Find where the given text appears and provide that cell's center as [X, Y] coordinate. 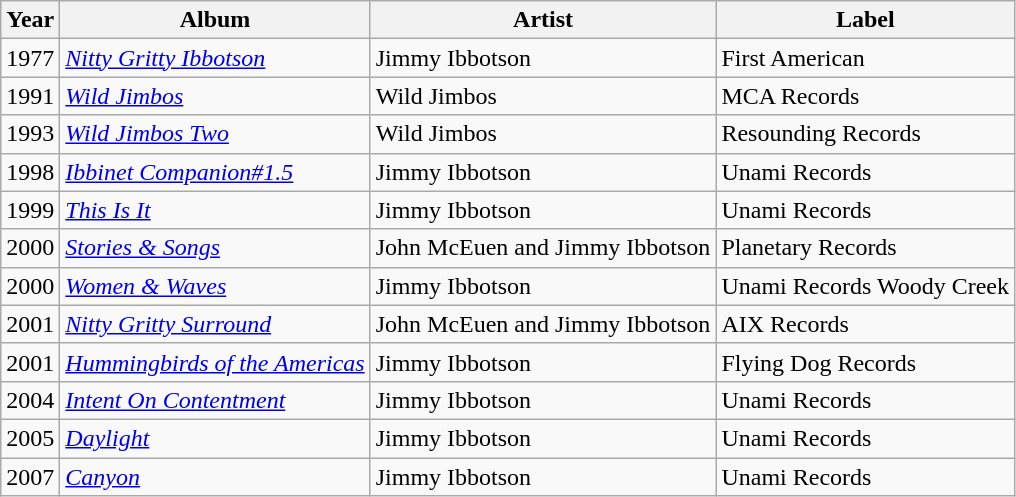
Nitty Gritty Surround [215, 324]
Album [215, 20]
Nitty Gritty Ibbotson [215, 58]
Planetary Records [866, 248]
Label [866, 20]
1977 [30, 58]
Year [30, 20]
Stories & Songs [215, 248]
Unami Records Woody Creek [866, 286]
Hummingbirds of the Americas [215, 362]
1999 [30, 210]
Artist [543, 20]
Women & Waves [215, 286]
2005 [30, 438]
Flying Dog Records [866, 362]
Daylight [215, 438]
MCA Records [866, 96]
Intent On Contentment [215, 400]
2007 [30, 477]
1998 [30, 172]
1991 [30, 96]
Wild Jimbos Two [215, 134]
First American [866, 58]
Ibbinet Companion#1.5 [215, 172]
Canyon [215, 477]
1993 [30, 134]
AIX Records [866, 324]
Resounding Records [866, 134]
2004 [30, 400]
This Is It [215, 210]
